From the cell containing the given text, extract its center point as [X, Y] coordinate. 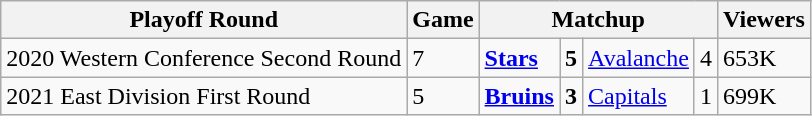
1 [706, 96]
Stars [519, 58]
Capitals [639, 96]
Matchup [598, 20]
699K [764, 96]
2020 Western Conference Second Round [204, 58]
3 [572, 96]
Avalanche [639, 58]
Bruins [519, 96]
Game [443, 20]
Playoff Round [204, 20]
7 [443, 58]
2021 East Division First Round [204, 96]
Viewers [764, 20]
653K [764, 58]
4 [706, 58]
